Scan for the cell matching the given text and deliver its [x, y] coordinate at center. 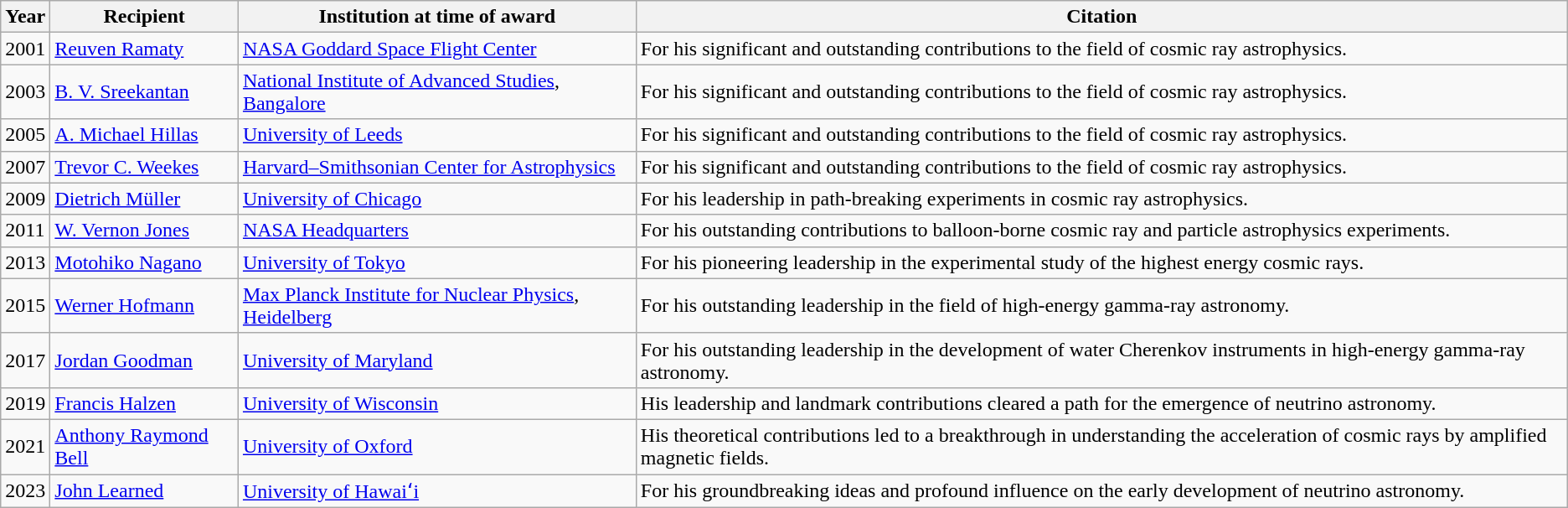
Motohiko Nagano [144, 262]
2009 [25, 199]
Jordan Goodman [144, 360]
Institution at time of award [437, 17]
Reuven Ramaty [144, 49]
NASA Goddard Space Flight Center [437, 49]
His leadership and landmark contributions cleared a path for the emergence of neutrino astronomy. [1101, 403]
University of Hawaiʻi [437, 491]
Trevor C. Weekes [144, 167]
2023 [25, 491]
2005 [25, 135]
A. Michael Hillas [144, 135]
Max Planck Institute for Nuclear Physics, Heidelberg [437, 305]
2013 [25, 262]
Recipient [144, 17]
2007 [25, 167]
Werner Hofmann [144, 305]
University of Wisconsin [437, 403]
His theoretical contributions led to a breakthrough in understanding the acceleration of cosmic rays by amplified magnetic fields. [1101, 446]
University of Oxford [437, 446]
For his leadership in path-breaking experiments in cosmic ray astrophysics. [1101, 199]
University of Leeds [437, 135]
Anthony Raymond Bell [144, 446]
W. Vernon Jones [144, 231]
2011 [25, 231]
For his pioneering leadership in the experimental study of the highest energy cosmic rays. [1101, 262]
2019 [25, 403]
Harvard–Smithsonian Center for Astrophysics [437, 167]
University of Maryland [437, 360]
Citation [1101, 17]
For his outstanding leadership in the field of high-energy gamma-ray astronomy. [1101, 305]
Dietrich Müller [144, 199]
2015 [25, 305]
2017 [25, 360]
For his outstanding leadership in the development of water Cherenkov instruments in high-energy gamma-ray astronomy. [1101, 360]
National Institute of Advanced Studies, Bangalore [437, 92]
Francis Halzen [144, 403]
University of Chicago [437, 199]
Year [25, 17]
University of Tokyo [437, 262]
2021 [25, 446]
For his outstanding contributions to balloon-borne cosmic ray and particle astrophysics experiments. [1101, 231]
2003 [25, 92]
John Learned [144, 491]
NASA Headquarters [437, 231]
2001 [25, 49]
B. V. Sreekantan [144, 92]
For his groundbreaking ideas and profound influence on the early development of neutrino astronomy. [1101, 491]
